Extract the (X, Y) coordinate from the center of the cell holding the provided text.  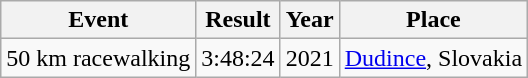
3:48:24 (238, 58)
Year (310, 20)
50 km racewalking (98, 58)
Event (98, 20)
Result (238, 20)
Place (433, 20)
Dudince, Slovakia (433, 58)
2021 (310, 58)
